Output the (x, y) coordinate of the center of the cell containing the given text.  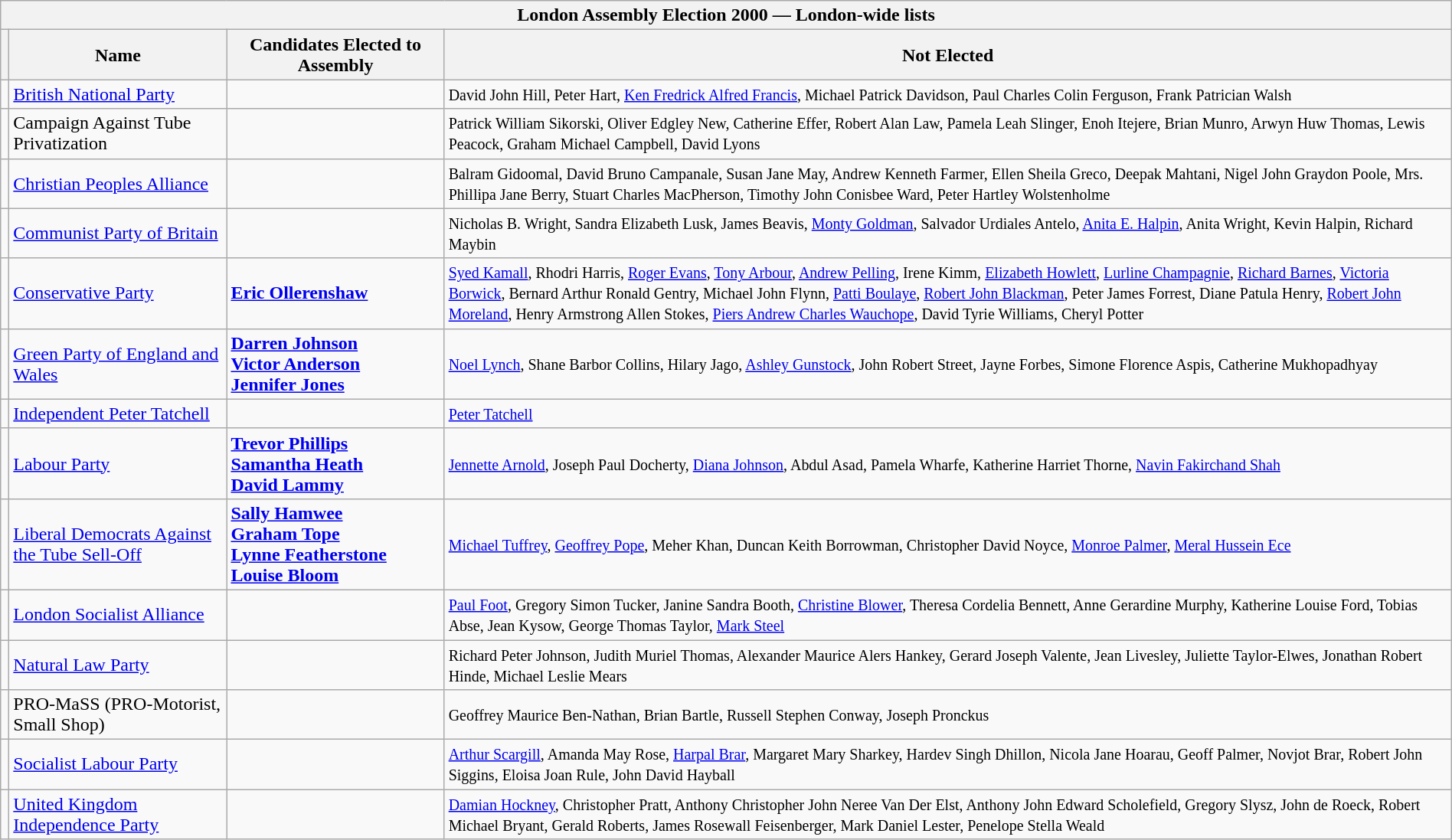
Not Elected (948, 55)
Candidates Elected to Assembly (335, 55)
Eric Ollerenshaw (335, 293)
Natural Law Party (118, 665)
Communist Party of Britain (118, 233)
Darren JohnsonVictor AndersonJennifer Jones (335, 364)
David John Hill, Peter Hart, Ken Fredrick Alfred Francis, Michael Patrick Davidson, Paul Charles Colin Ferguson, Frank Patrician Walsh (948, 94)
Green Party of England and Wales (118, 364)
Jennette Arnold, Joseph Paul Docherty, Diana Johnson, Abdul Asad, Pamela Wharfe, Katherine Harriet Thorne, Navin Fakirchand Shah (948, 463)
Name (118, 55)
PRO-MaSS (PRO-Motorist, Small Shop) (118, 715)
Conservative Party (118, 293)
Labour Party (118, 463)
Trevor PhillipsSamantha HeathDavid Lammy (335, 463)
Campaign Against Tube Privatization (118, 133)
Michael Tuffrey, Geoffrey Pope, Meher Khan, Duncan Keith Borrowman, Christopher David Noyce, Monroe Palmer, Meral Hussein Ece (948, 544)
United Kingdom Independence Party (118, 815)
Peter Tatchell (948, 413)
Socialist Labour Party (118, 764)
Noel Lynch, Shane Barbor Collins, Hilary Jago, Ashley Gunstock, John Robert Street, Jayne Forbes, Simone Florence Aspis, Catherine Mukhopadhyay (948, 364)
Sally HamweeGraham TopeLynne FeatherstoneLouise Bloom (335, 544)
Christian Peoples Alliance (118, 184)
Liberal Democrats Against the Tube Sell-Off (118, 544)
London Assembly Election 2000 — London-wide lists (726, 15)
Geoffrey Maurice Ben-Nathan, Brian Bartle, Russell Stephen Conway, Joseph Pronckus (948, 715)
London Socialist Alliance (118, 614)
Independent Peter Tatchell (118, 413)
British National Party (118, 94)
